Capture the cell that displays the provided text and extract its [x, y] central coordinate. 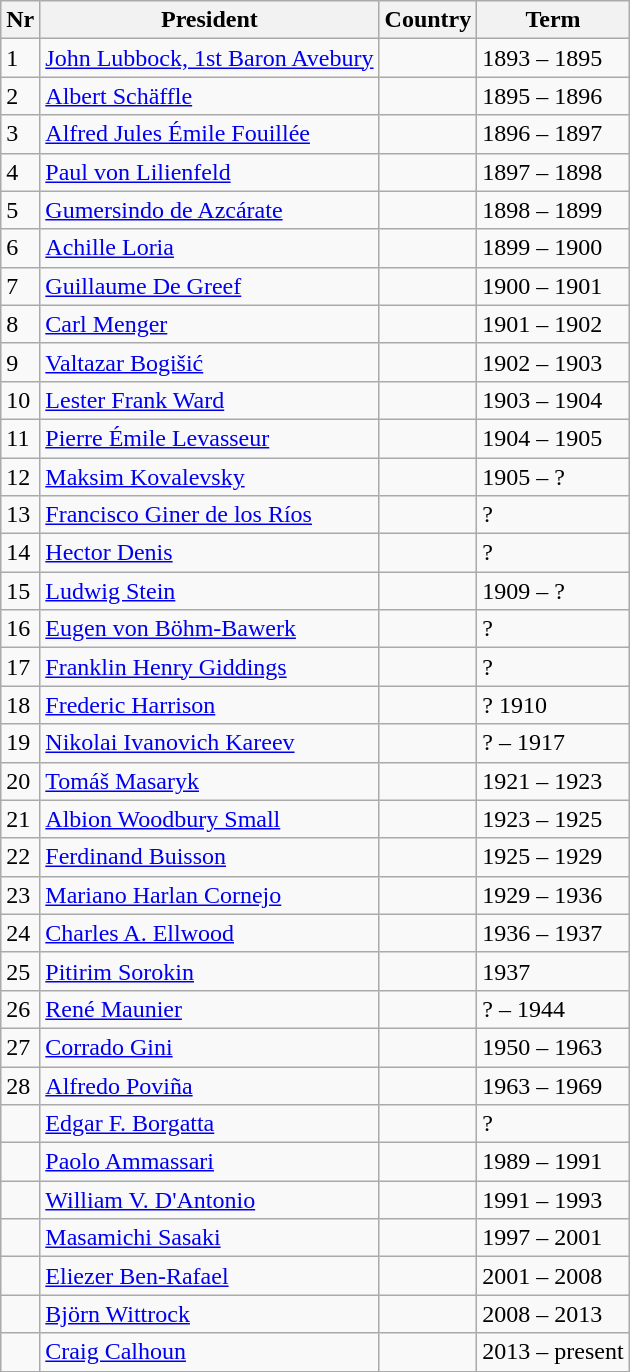
19 [20, 743]
1 [20, 58]
Edgar F. Borgatta [210, 1124]
Nr [20, 20]
26 [20, 1009]
18 [20, 705]
1950 – 1963 [553, 1047]
5 [20, 210]
1921 – 1923 [553, 781]
1899 – 1900 [553, 248]
28 [20, 1085]
21 [20, 819]
Maksim Kovalevsky [210, 477]
11 [20, 438]
? 1910 [553, 705]
Hector Denis [210, 553]
12 [20, 477]
1901 – 1902 [553, 324]
Craig Calhoun [210, 1352]
9 [20, 362]
? – 1917 [553, 743]
13 [20, 515]
Eliezer Ben-Rafael [210, 1276]
Björn Wittrock [210, 1314]
President [210, 20]
Franklin Henry Giddings [210, 667]
22 [20, 857]
Albion Woodbury Small [210, 819]
Valtazar Bogišić [210, 362]
Lester Frank Ward [210, 400]
Achille Loria [210, 248]
Country [428, 20]
? – 1944 [553, 1009]
16 [20, 629]
2 [20, 96]
1989 – 1991 [553, 1162]
1898 – 1899 [553, 210]
1903 – 1904 [553, 400]
Ferdinand Buisson [210, 857]
Mariano Harlan Cornejo [210, 895]
17 [20, 667]
1904 – 1905 [553, 438]
Nikolai Ivanovich Kareev [210, 743]
2001 – 2008 [553, 1276]
24 [20, 933]
René Maunier [210, 1009]
Masamichi Sasaki [210, 1238]
23 [20, 895]
Carl Menger [210, 324]
John Lubbock, 1st Baron Avebury [210, 58]
1905 – ? [553, 477]
7 [20, 286]
1902 – 1903 [553, 362]
8 [20, 324]
Pierre Émile Levasseur [210, 438]
2008 – 2013 [553, 1314]
Term [553, 20]
Albert Schäffle [210, 96]
1997 – 2001 [553, 1238]
Tomáš Masaryk [210, 781]
1923 – 1925 [553, 819]
Eugen von Böhm-Bawerk [210, 629]
1929 – 1936 [553, 895]
1893 – 1895 [553, 58]
Gumersindo de Azcárate [210, 210]
Frederic Harrison [210, 705]
2013 – present [553, 1352]
25 [20, 971]
3 [20, 134]
1936 – 1937 [553, 933]
Paul von Lilienfeld [210, 172]
20 [20, 781]
14 [20, 553]
1925 – 1929 [553, 857]
1991 – 1993 [553, 1200]
4 [20, 172]
Alfred Jules Émile Fouillée [210, 134]
10 [20, 400]
15 [20, 591]
Charles A. Ellwood [210, 933]
1909 – ? [553, 591]
Ludwig Stein [210, 591]
1900 – 1901 [553, 286]
Francisco Giner de los Ríos [210, 515]
1895 – 1896 [553, 96]
27 [20, 1047]
1937 [553, 971]
Guillaume De Greef [210, 286]
Paolo Ammassari [210, 1162]
1963 – 1969 [553, 1085]
William V. D'Antonio [210, 1200]
Corrado Gini [210, 1047]
1897 – 1898 [553, 172]
6 [20, 248]
Pitirim Sorokin [210, 971]
1896 – 1897 [553, 134]
Alfredo Poviña [210, 1085]
